Output the [X, Y] coordinate of the center of the cell containing the given text.  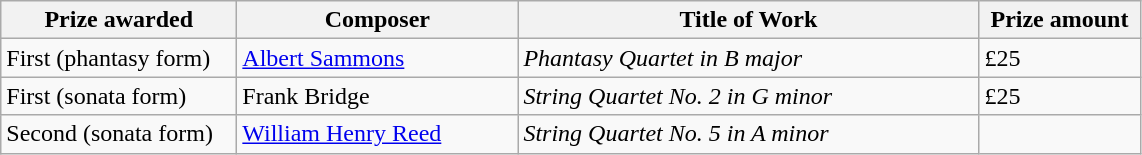
Phantasy Quartet in B major [748, 58]
Composer [378, 20]
Second (sonata form) [119, 134]
First (sonata form) [119, 96]
String Quartet No. 5 in A minor [748, 134]
Prize awarded [119, 20]
String Quartet No. 2 in G minor [748, 96]
First (phantasy form) [119, 58]
Title of Work [748, 20]
William Henry Reed [378, 134]
Prize amount [1060, 20]
Albert Sammons [378, 58]
Frank Bridge [378, 96]
